Extract the [x, y] coordinate from the center of the cell holding the provided text.  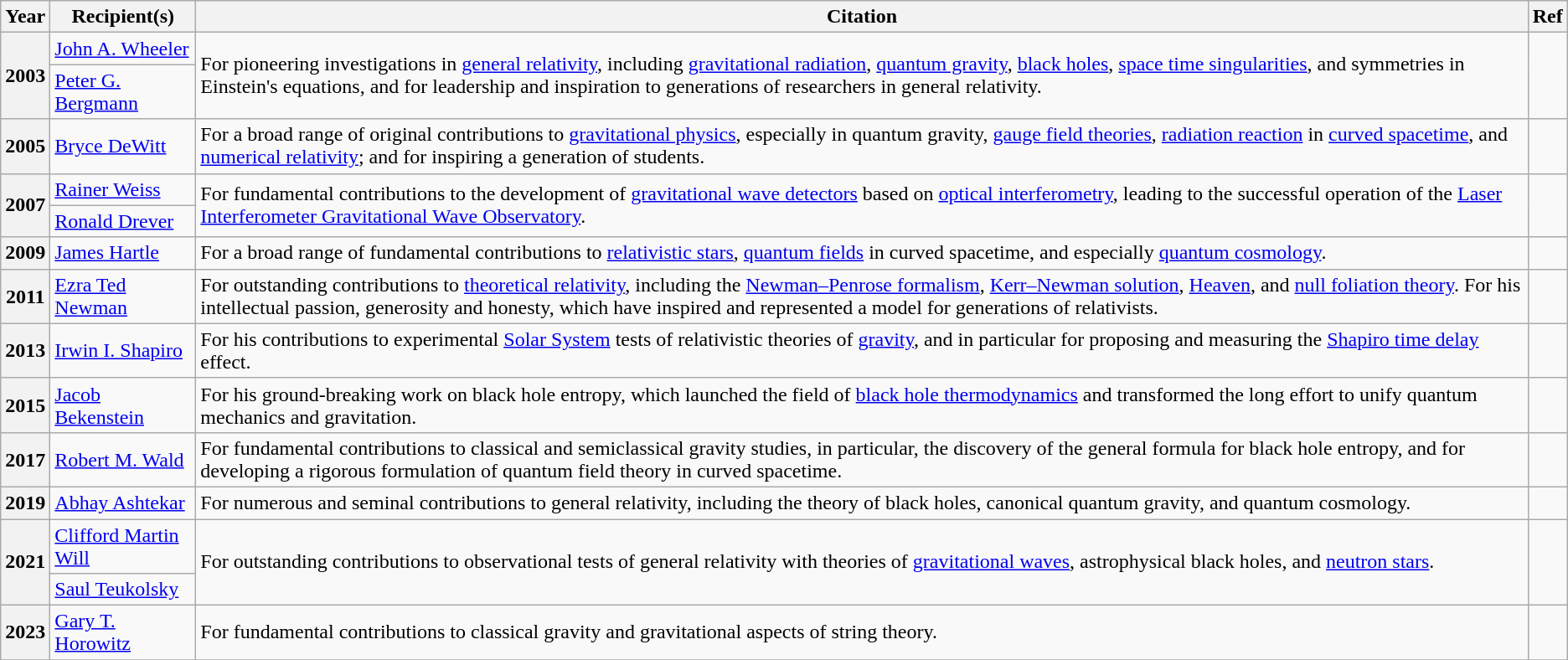
2007 [25, 205]
Robert M. Wald [123, 459]
2013 [25, 350]
Abhay Ashtekar [123, 503]
Gary T. Horowitz [123, 633]
Jacob Bekenstein [123, 405]
Citation [862, 17]
Saul Teukolsky [123, 590]
2021 [25, 563]
2015 [25, 405]
Ronald Drever [123, 221]
2005 [25, 146]
Irwin I. Shapiro [123, 350]
Clifford Martin Will [123, 546]
2017 [25, 459]
For fundamental contributions to classical gravity and gravitational aspects of string theory. [862, 633]
For numerous and seminal contributions to general relativity, including the theory of black holes, canonical quantum gravity, and quantum cosmology. [862, 503]
Rainer Weiss [123, 189]
2019 [25, 503]
2011 [25, 296]
Peter G. Bergmann [123, 92]
Ezra Ted Newman [123, 296]
Ref [1548, 17]
2003 [25, 75]
2023 [25, 633]
Year [25, 17]
James Hartle [123, 253]
John A. Wheeler [123, 49]
2009 [25, 253]
For a broad range of fundamental contributions to relativistic stars, quantum fields in curved spacetime, and especially quantum cosmology. [862, 253]
Bryce DeWitt [123, 146]
Recipient(s) [123, 17]
